Search for the cell housing the specified text and yield its [x, y] center coordinate. 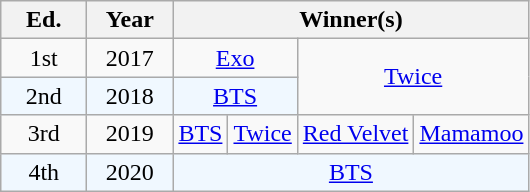
2017 [130, 58]
Mamamoo [472, 134]
Exo [235, 58]
4th [44, 172]
2020 [130, 172]
2nd [44, 96]
Ed. [44, 20]
2019 [130, 134]
Year [130, 20]
2018 [130, 96]
Winner(s) [351, 20]
Red Velvet [356, 134]
3rd [44, 134]
1st [44, 58]
